Extract the [x, y] coordinate from the center of the cell holding the provided text.  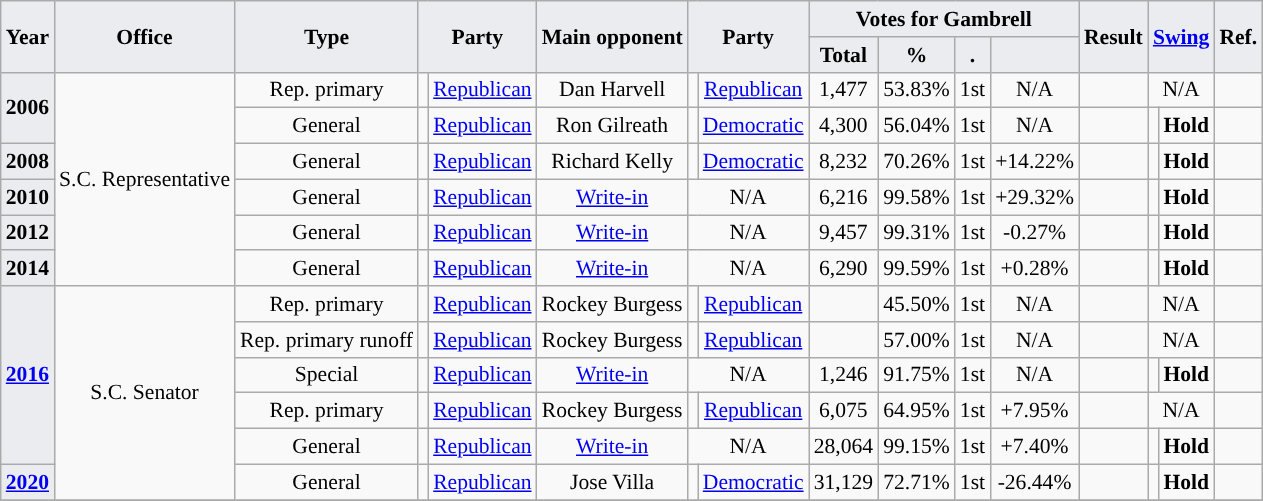
S.C. Representative [144, 179]
Main opponent [612, 36]
Swing [1182, 36]
% [916, 55]
56.04% [916, 126]
72.71% [916, 482]
1,477 [844, 90]
6,290 [844, 269]
Total [844, 55]
2006 [28, 108]
70.26% [916, 162]
99.31% [916, 233]
45.50% [916, 304]
Office [144, 36]
Rep. primary runoff [326, 340]
8,232 [844, 162]
99.15% [916, 447]
9,457 [844, 233]
Ref. [1238, 36]
Result [1114, 36]
Dan Harvell [612, 90]
2010 [28, 197]
-0.27% [1034, 233]
Year [28, 36]
31,129 [844, 482]
6,075 [844, 411]
6,216 [844, 197]
. [972, 55]
Ron Gilreath [612, 126]
Jose Villa [612, 482]
S.C. Senator [144, 393]
57.00% [916, 340]
+7.40% [1034, 447]
2012 [28, 233]
+14.22% [1034, 162]
+7.95% [1034, 411]
+0.28% [1034, 269]
2016 [28, 375]
+29.32% [1034, 197]
64.95% [916, 411]
Richard Kelly [612, 162]
-26.44% [1034, 482]
28,064 [844, 447]
2014 [28, 269]
4,300 [844, 126]
Special [326, 375]
Votes for Gambrell [944, 19]
2020 [28, 482]
99.59% [916, 269]
99.58% [916, 197]
2008 [28, 162]
Type [326, 36]
53.83% [916, 90]
91.75% [916, 375]
1,246 [844, 375]
